Scan for the cell matching the given text and deliver its [X, Y] coordinate at center. 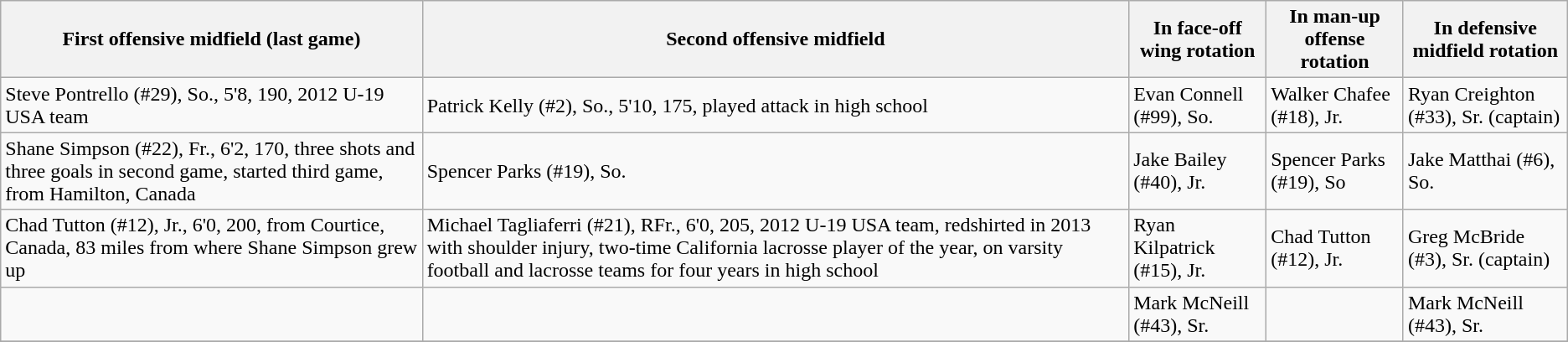
Spencer Parks (#19), So [1335, 171]
Patrick Kelly (#2), So., 5'10, 175, played attack in high school [776, 106]
Jake Bailey (#40), Jr. [1198, 171]
Shane Simpson (#22), Fr., 6'2, 170, three shots and three goals in second game, started third game, from Hamilton, Canada [211, 171]
In man-up offense rotation [1335, 39]
First offensive midfield (last game) [211, 39]
Walker Chafee (#18), Jr. [1335, 106]
Evan Connell (#99), So. [1198, 106]
Ryan Creighton (#33), Sr. (captain) [1485, 106]
Steve Pontrello (#29), So., 5'8, 190, 2012 U-19 USA team [211, 106]
Jake Matthai (#6), So. [1485, 171]
Chad Tutton (#12), Jr. [1335, 248]
In face-off wing rotation [1198, 39]
Second offensive midfield [776, 39]
Spencer Parks (#19), So. [776, 171]
Chad Tutton (#12), Jr., 6'0, 200, from Courtice, Canada, 83 miles from where Shane Simpson grew up [211, 248]
Ryan Kilpatrick (#15), Jr. [1198, 248]
In defensive midfield rotation [1485, 39]
Greg McBride (#3), Sr. (captain) [1485, 248]
